Find where the given text appears and provide that cell's center as (x, y) coordinate. 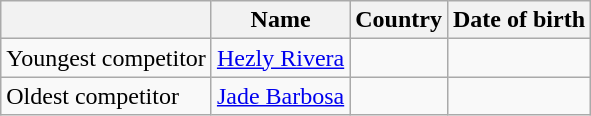
Youngest competitor (106, 58)
Country (399, 20)
Hezly Rivera (280, 58)
Oldest competitor (106, 96)
Jade Barbosa (280, 96)
Date of birth (518, 20)
Name (280, 20)
